Capture the cell that displays the provided text and extract its (x, y) central coordinate. 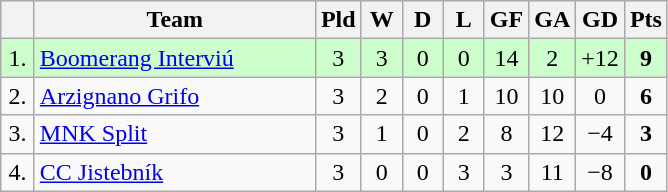
Pld (338, 20)
14 (506, 58)
3. (18, 134)
6 (646, 96)
8 (506, 134)
W (382, 20)
−8 (600, 172)
CC Jistebník (174, 172)
Boomerang Interviú (174, 58)
Team (174, 20)
+12 (600, 58)
9 (646, 58)
1. (18, 58)
D (422, 20)
−4 (600, 134)
MNK Split (174, 134)
GA (552, 20)
Pts (646, 20)
12 (552, 134)
4. (18, 172)
GD (600, 20)
2. (18, 96)
GF (506, 20)
L (464, 20)
Arzignano Grifo (174, 96)
11 (552, 172)
